Return the [x, y] coordinate for the center point of the cell that contains the specified text.  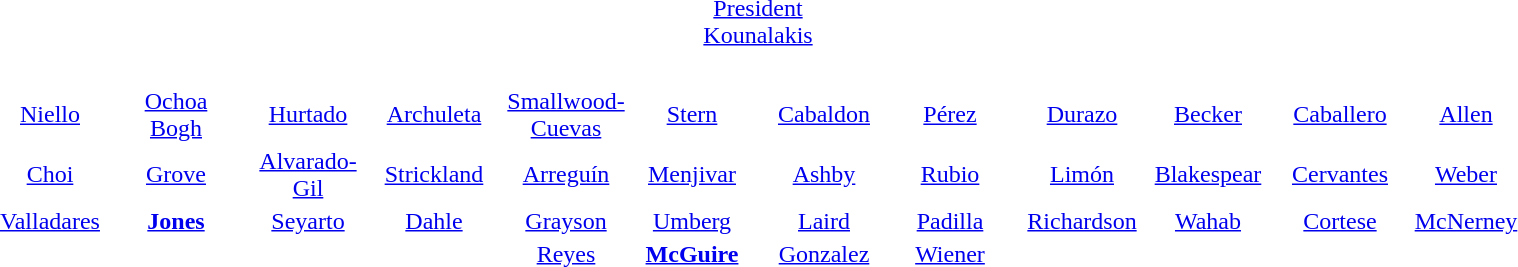
Menjivar [692, 174]
Grove [176, 174]
Stern [692, 114]
Becker [1208, 114]
Padilla [950, 221]
Ashby [824, 174]
Durazo [1082, 114]
Cortese [1340, 221]
Ochoa Bogh [176, 114]
Blakespear [1208, 174]
Dahle [434, 221]
Seyarto [308, 221]
Grayson [566, 221]
Cervantes [1340, 174]
Arreguín [566, 174]
Smallwood-Cuevas [566, 114]
Alvarado-Gil [308, 174]
Richardson [1082, 221]
Limón [1082, 174]
Umberg [692, 221]
Caballero [1340, 114]
Wahab [1208, 221]
Strickland [434, 174]
Pérez [950, 114]
Jones [176, 221]
Laird [824, 221]
Hurtado [308, 114]
Rubio [950, 174]
Archuleta [434, 114]
Cabaldon [824, 114]
